From the cell containing the given text, extract its center point as [x, y] coordinate. 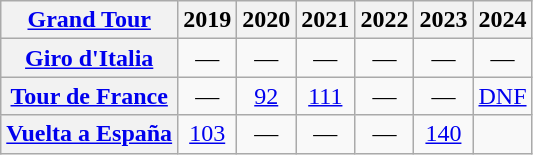
Vuelta a España [90, 134]
2022 [384, 20]
DNF [502, 96]
2021 [326, 20]
Grand Tour [90, 20]
92 [266, 96]
2023 [444, 20]
103 [208, 134]
Tour de France [90, 96]
140 [444, 134]
2020 [266, 20]
111 [326, 96]
Giro d'Italia [90, 58]
2019 [208, 20]
2024 [502, 20]
